Output the (x, y) coordinate of the center of the cell containing the given text.  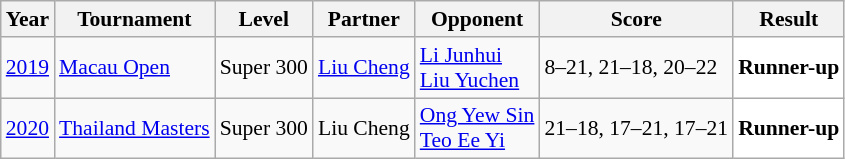
Opponent (478, 19)
Thailand Masters (134, 128)
Ong Yew Sin Teo Ee Yi (478, 128)
21–18, 17–21, 17–21 (636, 128)
Year (28, 19)
2020 (28, 128)
Tournament (134, 19)
2019 (28, 68)
Partner (364, 19)
Result (788, 19)
Score (636, 19)
8–21, 21–18, 20–22 (636, 68)
Li Junhui Liu Yuchen (478, 68)
Level (264, 19)
Macau Open (134, 68)
